Detect which cell encompasses the target text, then output its (x, y) center coordinate. 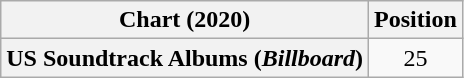
Position (416, 20)
25 (416, 58)
US Soundtrack Albums (Billboard) (185, 58)
Chart (2020) (185, 20)
